Extract the (x, y) coordinate from the center of the cell holding the provided text.  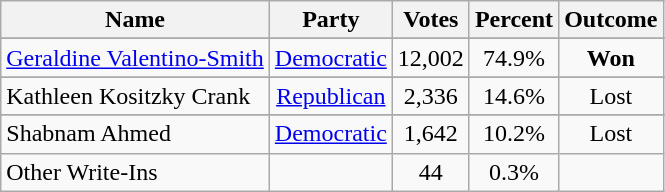
Geraldine Valentino-Smith (136, 58)
Kathleen Kositzky Crank (136, 96)
0.3% (514, 172)
Name (136, 20)
2,336 (430, 96)
Party (330, 20)
12,002 (430, 58)
14.6% (514, 96)
Won (611, 58)
1,642 (430, 134)
Other Write-Ins (136, 172)
74.9% (514, 58)
Shabnam Ahmed (136, 134)
Republican (330, 96)
Outcome (611, 20)
Percent (514, 20)
Votes (430, 20)
10.2% (514, 134)
44 (430, 172)
